Determine the [x, y] coordinate at the center of the cell enclosing the given text.  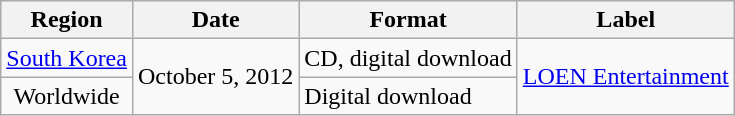
Date [215, 20]
Digital download [408, 96]
South Korea [67, 58]
Label [626, 20]
Worldwide [67, 96]
October 5, 2012 [215, 77]
LOEN Entertainment [626, 77]
Region [67, 20]
Format [408, 20]
CD, digital download [408, 58]
